From the cell containing the given text, extract its center point as [x, y] coordinate. 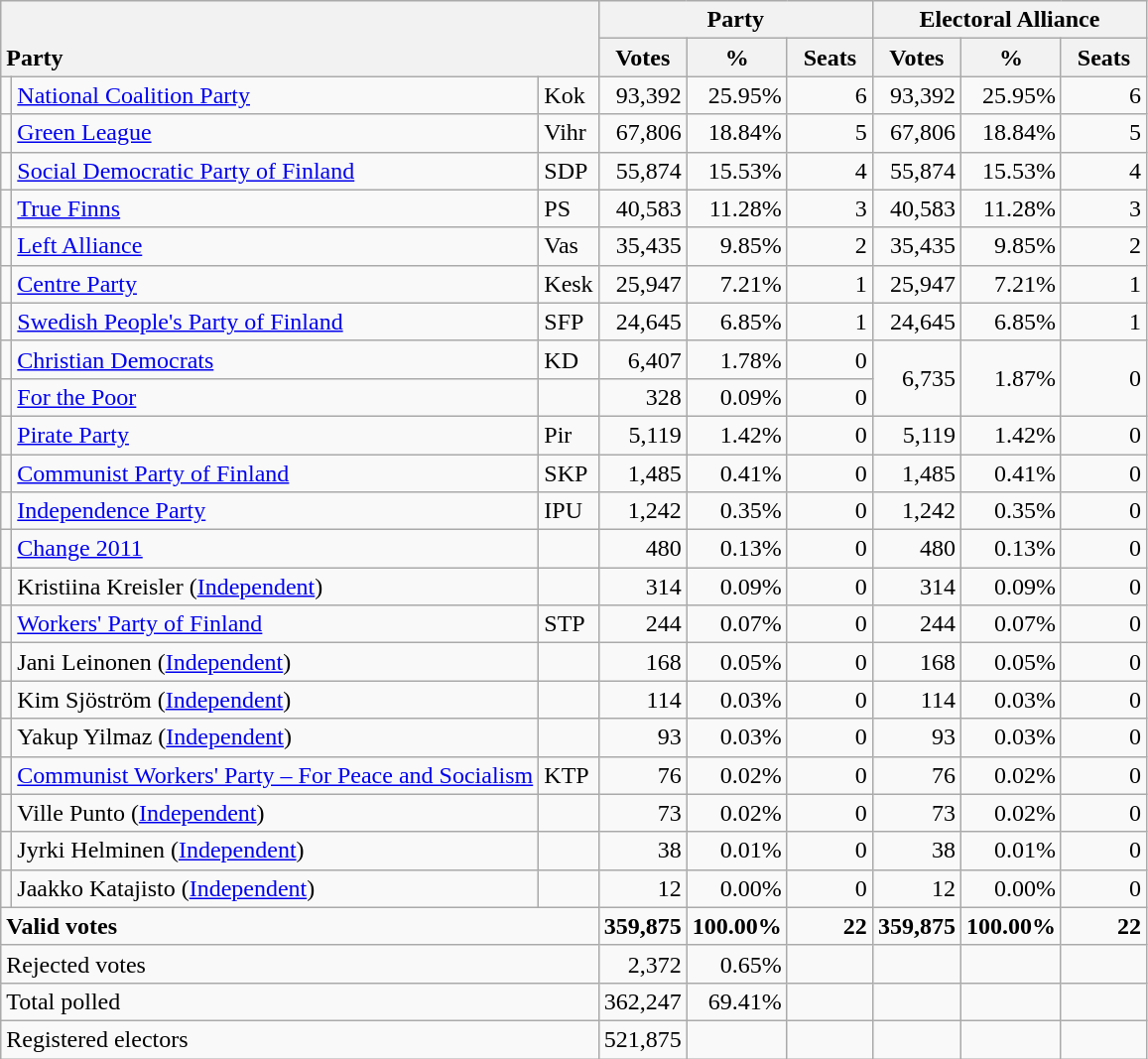
Vas [569, 246]
Social Democratic Party of Finland [276, 171]
2,372 [643, 964]
Jani Leinonen (Independent) [276, 662]
69.41% [736, 1001]
Yakup Yilmaz (Independent) [276, 737]
PS [569, 208]
521,875 [643, 1039]
Centre Party [276, 284]
1.78% [736, 359]
1.87% [1010, 378]
Vihr [569, 133]
STP [569, 624]
Pirate Party [276, 435]
SKP [569, 473]
Green League [276, 133]
Ville Punto (Independent) [276, 813]
Jyrki Helminen (Independent) [276, 851]
6,407 [643, 359]
Jaakko Katajisto (Independent) [276, 888]
Christian Democrats [276, 359]
Rejected votes [300, 964]
Communist Workers' Party – For Peace and Socialism [276, 775]
True Finns [276, 208]
362,247 [643, 1001]
Valid votes [300, 926]
KTP [569, 775]
Pir [569, 435]
Registered electors [300, 1039]
Communist Party of Finland [276, 473]
Electoral Alliance [1009, 20]
Total polled [300, 1001]
IPU [569, 511]
6,735 [917, 378]
KD [569, 359]
Workers' Party of Finland [276, 624]
Kim Sjöström (Independent) [276, 700]
Swedish People's Party of Finland [276, 322]
For the Poor [276, 397]
SFP [569, 322]
0.65% [736, 964]
National Coalition Party [276, 95]
Independence Party [276, 511]
SDP [569, 171]
Change 2011 [276, 549]
Left Alliance [276, 246]
Kristiina Kreisler (Independent) [276, 587]
Kok [569, 95]
Kesk [569, 284]
328 [643, 397]
